Identify which cell holds the provided text, then report its (X, Y) central coordinate. 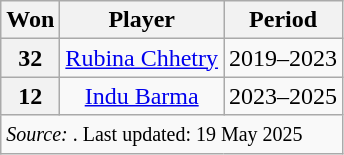
12 (30, 96)
Source: . Last updated: 19 May 2025 (172, 134)
Period (284, 20)
Won (30, 20)
Rubina Chhetry (142, 58)
Player (142, 20)
2019–2023 (284, 58)
Indu Barma (142, 96)
2023–2025 (284, 96)
32 (30, 58)
